From the cell containing the given text, extract its center point as (x, y) coordinate. 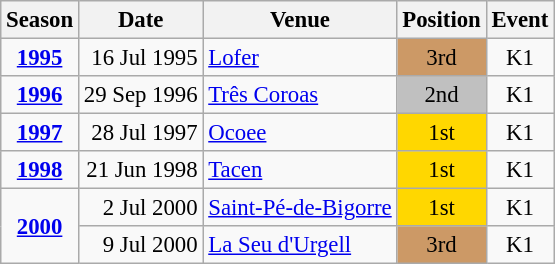
Event (520, 20)
Ocoee (300, 133)
16 Jul 1995 (140, 58)
1996 (40, 95)
Date (140, 20)
9 Jul 2000 (140, 245)
1998 (40, 170)
1997 (40, 133)
Season (40, 20)
2000 (40, 226)
Tacen (300, 170)
La Seu d'Urgell (300, 245)
29 Sep 1996 (140, 95)
21 Jun 1998 (140, 170)
28 Jul 1997 (140, 133)
2 Jul 2000 (140, 208)
2nd (442, 95)
Venue (300, 20)
Position (442, 20)
Saint-Pé-de-Bigorre (300, 208)
1995 (40, 58)
Lofer (300, 58)
Três Coroas (300, 95)
